Return the [x, y] coordinate for the center point of the cell that contains the specified text.  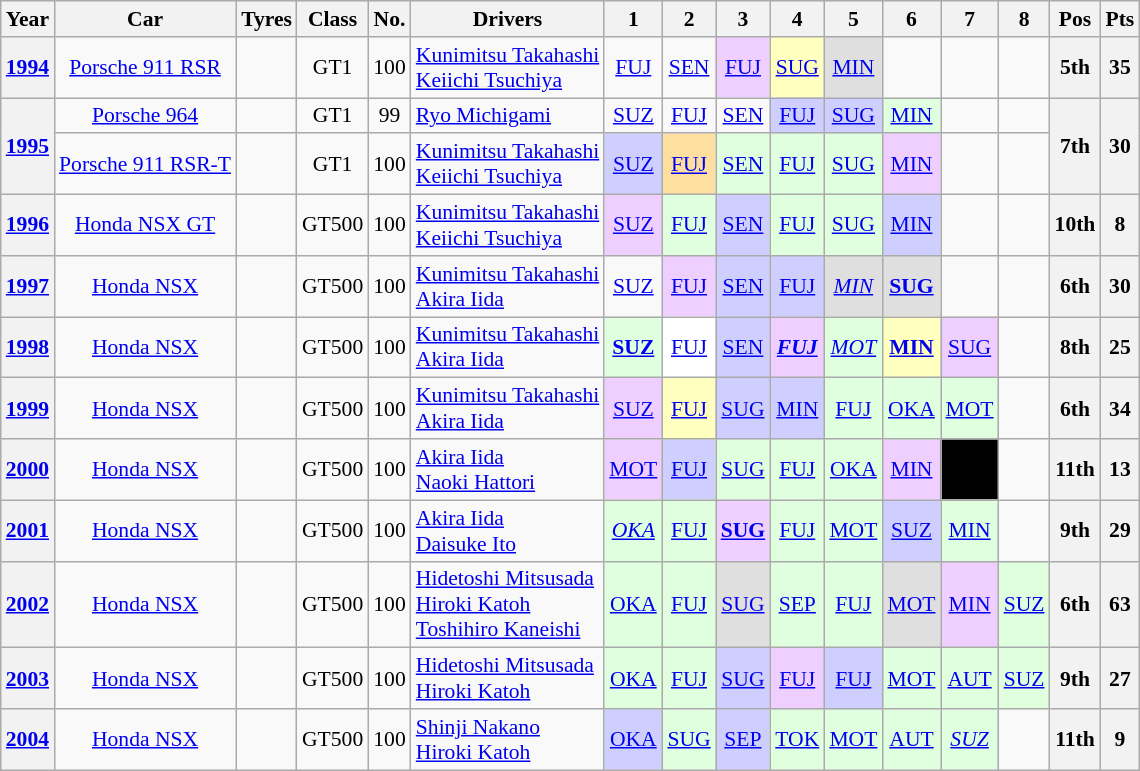
8th [1076, 348]
1998 [28, 348]
Year [28, 19]
13 [1120, 470]
Drivers [508, 19]
Hidetoshi Mitsusada Hiroki Katoh [508, 678]
Shinji Nakano Hiroki Katoh [508, 740]
10th [1076, 226]
63 [1120, 604]
1995 [28, 146]
Hidetoshi Mitsusada Hiroki Katoh Toshihiro Kaneishi [508, 604]
Porsche 911 RSR-T [145, 164]
Ryo Michigami [508, 116]
27 [1120, 678]
Class [332, 19]
5 [853, 19]
1994 [28, 68]
6 [911, 19]
25 [1120, 348]
3 [744, 19]
1999 [28, 408]
2003 [28, 678]
5th [1076, 68]
Akira Iida Daisuke Ito [508, 530]
2004 [28, 740]
7th [1076, 146]
TOK [797, 740]
34 [1120, 408]
Honda NSX GT [145, 226]
Tyres [266, 19]
Car [145, 19]
7 [970, 19]
Pts [1120, 19]
1 [633, 19]
2 [688, 19]
Akira Iida Naoki Hattori [508, 470]
2002 [28, 604]
99 [390, 116]
4 [797, 19]
No. [390, 19]
9 [1120, 740]
Porsche 964 [145, 116]
2000 [28, 470]
2001 [28, 530]
1997 [28, 286]
35 [1120, 68]
29 [1120, 530]
1996 [28, 226]
Pos [1076, 19]
Porsche 911 RSR [145, 68]
